Provide the [X, Y] coordinate of the cell's center where the given text is located.  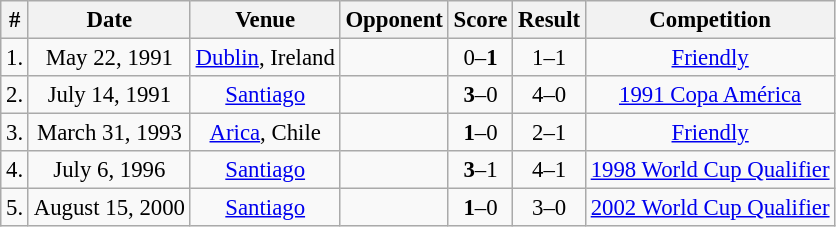
3. [15, 133]
3–1 [480, 170]
# [15, 20]
5. [15, 208]
1. [15, 58]
Result [550, 20]
March 31, 1993 [109, 133]
0–1 [480, 58]
2. [15, 95]
Venue [265, 20]
May 22, 1991 [109, 58]
1998 World Cup Qualifier [710, 170]
Competition [710, 20]
July 14, 1991 [109, 95]
4–0 [550, 95]
Arica, Chile [265, 133]
1991 Copa América [710, 95]
Opponent [394, 20]
2002 World Cup Qualifier [710, 208]
4. [15, 170]
August 15, 2000 [109, 208]
2–1 [550, 133]
Date [109, 20]
July 6, 1996 [109, 170]
4–1 [550, 170]
Dublin, Ireland [265, 58]
1–1 [550, 58]
Score [480, 20]
